Search for the cell housing the specified text and yield its [x, y] center coordinate. 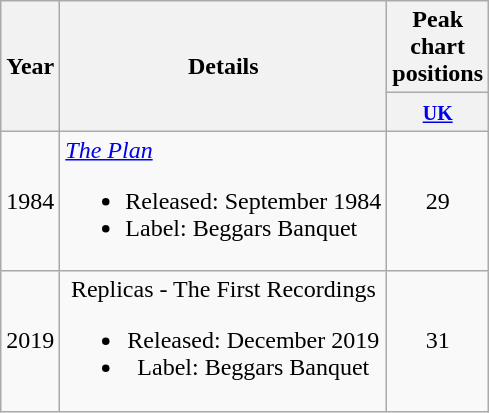
Year [30, 66]
29 [438, 201]
Details [224, 66]
The PlanReleased: September 1984Label: Beggars Banquet [224, 201]
Replicas - The First RecordingsReleased: December 2019Label: Beggars Banquet [224, 341]
Peak chart positions [438, 47]
UK [438, 112]
31 [438, 341]
1984 [30, 201]
2019 [30, 341]
